Return (x, y) of the center of cell containing provided text 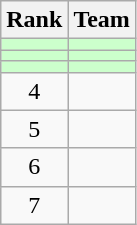
7 (34, 205)
Team (102, 20)
4 (34, 91)
Rank (34, 20)
6 (34, 167)
5 (34, 129)
